Determine the [X, Y] coordinate at the center of the cell enclosing the given text.  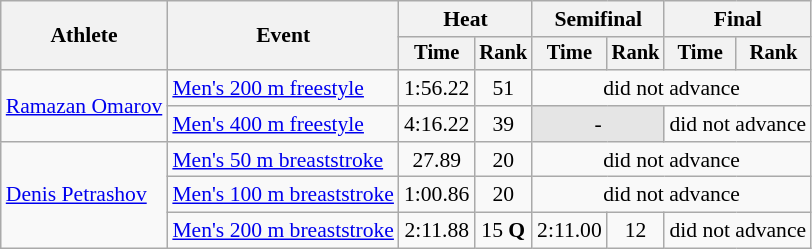
15 Q [503, 231]
Denis Petrashov [84, 196]
Men's 50 m breaststroke [283, 160]
Men's 200 m freestyle [283, 88]
39 [503, 124]
Semifinal [598, 19]
Ramazan Omarov [84, 106]
Athlete [84, 36]
Men's 400 m freestyle [283, 124]
- [598, 124]
Final [738, 19]
Men's 100 m breaststroke [283, 195]
2:11.00 [570, 231]
2:11.88 [436, 231]
1:00.86 [436, 195]
4:16.22 [436, 124]
1:56.22 [436, 88]
27.89 [436, 160]
12 [636, 231]
51 [503, 88]
Heat [466, 19]
Event [283, 36]
Men's 200 m breaststroke [283, 231]
